Output the (x, y) coordinate of the center of the cell containing the given text.  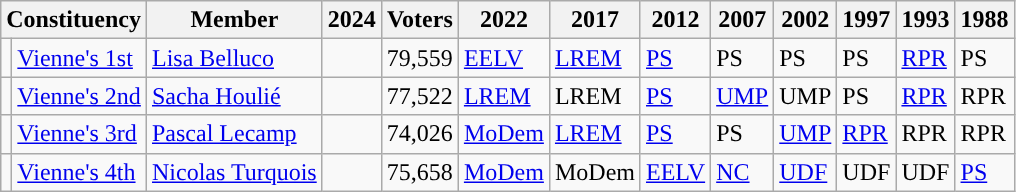
NC (742, 172)
Pascal Lecamp (234, 134)
Voters (420, 20)
2024 (352, 20)
2007 (742, 20)
Lisa Belluco (234, 58)
79,559 (420, 58)
1988 (984, 20)
75,658 (420, 172)
2022 (504, 20)
2002 (806, 20)
77,522 (420, 96)
74,026 (420, 134)
Vienne's 3rd (80, 134)
Vienne's 4th (80, 172)
1993 (926, 20)
Sacha Houlié (234, 96)
2012 (675, 20)
Vienne's 2nd (80, 96)
Member (234, 20)
Vienne's 1st (80, 58)
Nicolas Turquois (234, 172)
2017 (594, 20)
Constituency (74, 20)
1997 (866, 20)
